Return (x, y) of the center of cell containing provided text 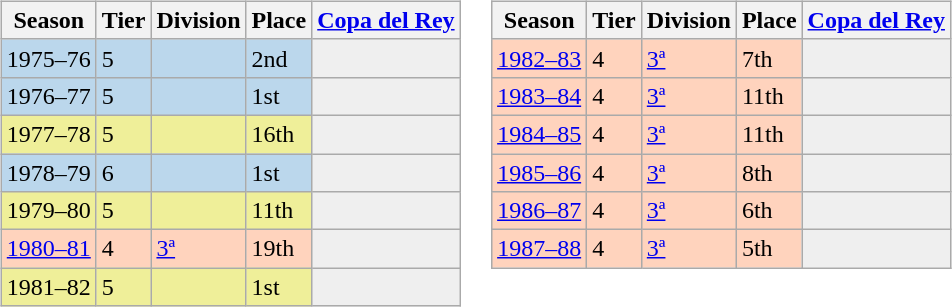
1985–86 (540, 173)
1986–87 (540, 211)
1980–81 (48, 249)
6 (124, 173)
1975–76 (48, 58)
2nd (279, 58)
1984–85 (540, 134)
1987–88 (540, 249)
6th (769, 211)
16th (279, 134)
1981–82 (48, 287)
19th (279, 249)
1982–83 (540, 58)
7th (769, 58)
5th (769, 249)
1977–78 (48, 134)
1976–77 (48, 96)
1979–80 (48, 211)
8th (769, 173)
1978–79 (48, 173)
1983–84 (540, 96)
